Scan for the cell matching the given text and deliver its (x, y) coordinate at center. 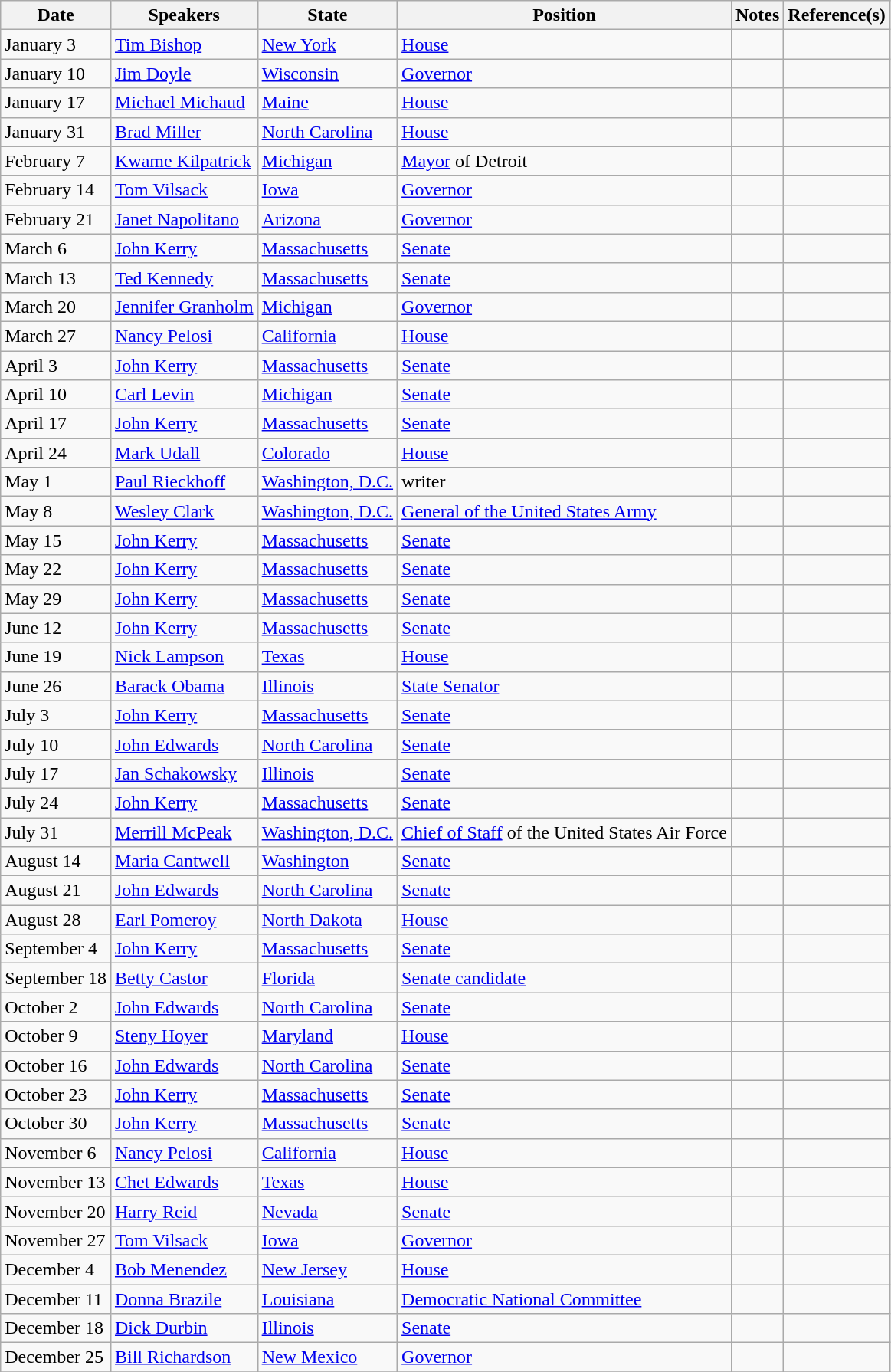
November 20 (56, 1211)
January 10 (56, 74)
May 15 (56, 540)
April 24 (56, 453)
New Mexico (327, 1357)
Wisconsin (327, 74)
Maryland (327, 1036)
Brad Miller (184, 132)
July 10 (56, 744)
Speakers (184, 15)
June 12 (56, 628)
New York (327, 44)
Maine (327, 103)
Dick Durbin (184, 1328)
Jan Schakowsky (184, 773)
July 3 (56, 715)
Wesley Clark (184, 511)
February 21 (56, 219)
writer (565, 482)
Mark Udall (184, 453)
Barack Obama (184, 686)
Nevada (327, 1211)
Donna Brazile (184, 1299)
Michael Michaud (184, 103)
May 22 (56, 569)
Ted Kennedy (184, 277)
March 13 (56, 277)
Chet Edwards (184, 1182)
Mayor of Detroit (565, 161)
Bob Menendez (184, 1269)
April 3 (56, 366)
Earl Pomeroy (184, 920)
Paul Rieckhoff (184, 482)
Nick Lampson (184, 657)
July 17 (56, 773)
February 7 (56, 161)
December 11 (56, 1299)
Florida (327, 978)
Kwame Kilpatrick (184, 161)
November 13 (56, 1182)
Maria Cantwell (184, 862)
State Senator (565, 686)
January 31 (56, 132)
State (327, 15)
December 18 (56, 1328)
Tim Bishop (184, 44)
Date (56, 15)
October 16 (56, 1065)
February 14 (56, 190)
October 2 (56, 1007)
Colorado (327, 453)
Carl Levin (184, 395)
March 27 (56, 336)
August 28 (56, 920)
Washington (327, 862)
January 17 (56, 103)
September 18 (56, 978)
September 4 (56, 949)
Notes (757, 15)
October 9 (56, 1036)
Betty Castor (184, 978)
May 8 (56, 511)
May 1 (56, 482)
Reference(s) (837, 15)
Louisiana (327, 1299)
Arizona (327, 219)
August 21 (56, 891)
March 6 (56, 248)
Bill Richardson (184, 1357)
Jennifer Granholm (184, 307)
Chief of Staff of the United States Air Force (565, 832)
August 14 (56, 862)
April 10 (56, 395)
Jim Doyle (184, 74)
October 23 (56, 1095)
Janet Napolitano (184, 219)
General of the United States Army (565, 511)
January 3 (56, 44)
March 20 (56, 307)
December 4 (56, 1269)
July 31 (56, 832)
July 24 (56, 803)
Harry Reid (184, 1211)
New Jersey (327, 1269)
Position (565, 15)
June 26 (56, 686)
Senate candidate (565, 978)
November 6 (56, 1153)
November 27 (56, 1240)
April 17 (56, 424)
Democratic National Committee (565, 1299)
June 19 (56, 657)
Merrill McPeak (184, 832)
North Dakota (327, 920)
October 30 (56, 1124)
December 25 (56, 1357)
May 29 (56, 599)
Steny Hoyer (184, 1036)
